Provide the [X, Y] coordinate of the cell's center where the given text is located.  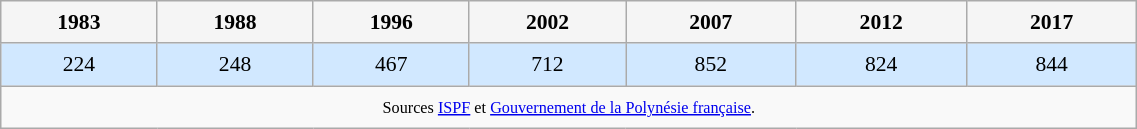
1983 [79, 22]
2002 [547, 22]
224 [79, 66]
1996 [391, 22]
824 [881, 66]
2012 [881, 22]
2017 [1051, 22]
Sources ISPF et Gouvernement de la Polynésie française. [569, 108]
712 [547, 66]
467 [391, 66]
852 [711, 66]
2007 [711, 22]
844 [1051, 66]
1988 [235, 22]
248 [235, 66]
